Capture the cell that displays the provided text and extract its [X, Y] central coordinate. 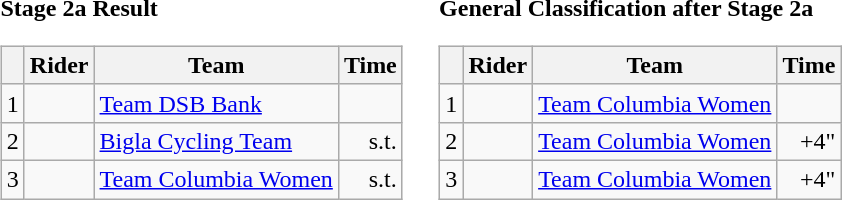
Bigla Cycling Team [216, 141]
Team DSB Bank [216, 103]
